Locate the cell with the specified text and output its (X, Y) center coordinate. 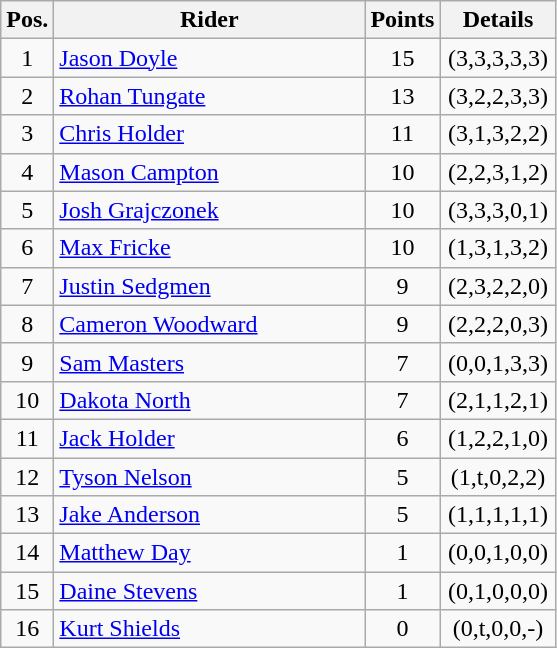
Points (402, 20)
Justin Sedgmen (210, 286)
(0,t,0,0,-) (498, 629)
14 (28, 553)
Matthew Day (210, 553)
Rohan Tungate (210, 96)
(3,3,3,0,1) (498, 210)
Sam Masters (210, 362)
16 (28, 629)
Kurt Shields (210, 629)
(1,3,1,3,2) (498, 248)
Jake Anderson (210, 515)
(1,2,2,1,0) (498, 438)
(1,t,0,2,2) (498, 477)
12 (28, 477)
Jack Holder (210, 438)
Josh Grajczonek (210, 210)
(2,3,2,2,0) (498, 286)
(0,0,1,3,3) (498, 362)
Rider (210, 20)
4 (28, 172)
(0,1,0,0,0) (498, 591)
(2,2,2,0,3) (498, 324)
0 (402, 629)
Daine Stevens (210, 591)
Tyson Nelson (210, 477)
(3,2,2,3,3) (498, 96)
(1,1,1,1,1) (498, 515)
3 (28, 134)
8 (28, 324)
Mason Campton (210, 172)
(3,1,3,2,2) (498, 134)
Details (498, 20)
(0,0,1,0,0) (498, 553)
(3,3,3,3,3) (498, 58)
Chris Holder (210, 134)
(2,2,3,1,2) (498, 172)
Cameron Woodward (210, 324)
Dakota North (210, 400)
(2,1,1,2,1) (498, 400)
Pos. (28, 20)
Jason Doyle (210, 58)
Max Fricke (210, 248)
2 (28, 96)
